Search for the cell housing the specified text and yield its (x, y) center coordinate. 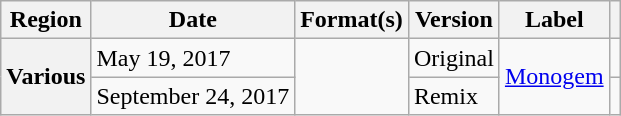
Various (46, 77)
Date (193, 20)
May 19, 2017 (193, 58)
Remix (454, 96)
Format(s) (352, 20)
September 24, 2017 (193, 96)
Version (454, 20)
Region (46, 20)
Original (454, 58)
Monogem (554, 77)
Label (554, 20)
